Search for the cell housing the specified text and yield its (X, Y) center coordinate. 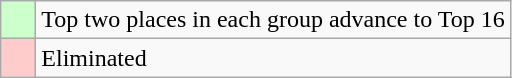
Eliminated (273, 58)
Top two places in each group advance to Top 16 (273, 20)
